Identify which cell holds the provided text, then report its (x, y) central coordinate. 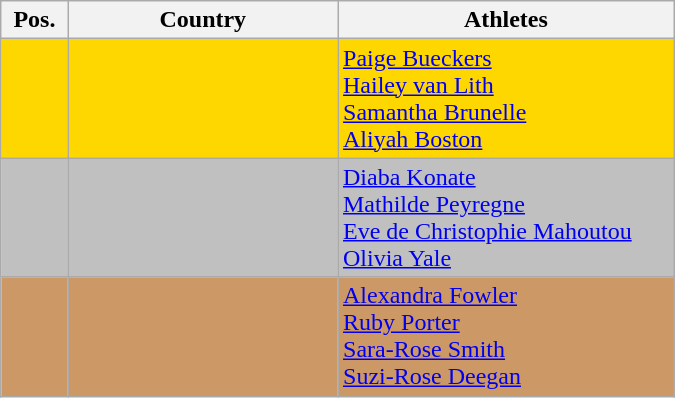
Country (202, 20)
Diaba KonateMathilde PeyregneEve de Christophie MahoutouOlivia Yale (506, 218)
Paige BueckersHailey van LithSamantha BrunelleAliyah Boston (506, 98)
Athletes (506, 20)
Alexandra FowlerRuby PorterSara-Rose SmithSuzi-Rose Deegan (506, 336)
Pos. (34, 20)
